Detect which cell encompasses the target text, then output its (x, y) center coordinate. 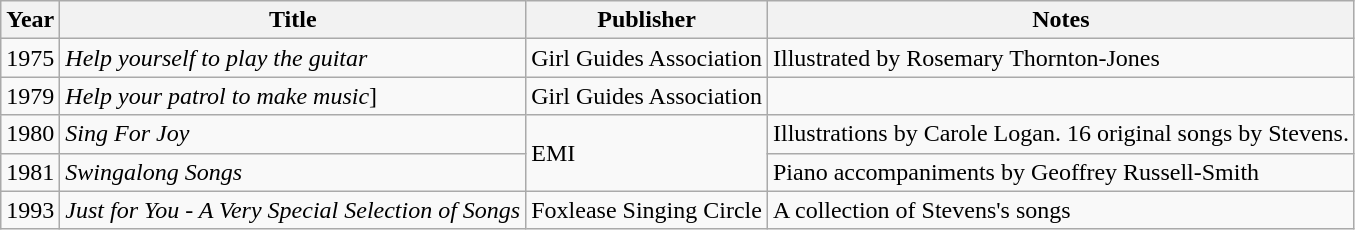
Just for You - A Very Special Selection of Songs (293, 210)
Notes (1060, 20)
EMI (647, 153)
Illustrated by Rosemary Thornton-Jones (1060, 58)
Illustrations by Carole Logan. 16 original songs by Stevens. (1060, 134)
1993 (30, 210)
1979 (30, 96)
Piano accompaniments by Geoffrey Russell-Smith (1060, 172)
1980 (30, 134)
Help your patrol to make music] (293, 96)
Help yourself to play the guitar (293, 58)
A collection of Stevens's songs (1060, 210)
Publisher (647, 20)
Sing For Joy (293, 134)
1981 (30, 172)
Foxlease Singing Circle (647, 210)
Year (30, 20)
Title (293, 20)
1975 (30, 58)
Swingalong Songs (293, 172)
